Capture the cell that displays the provided text and extract its (X, Y) central coordinate. 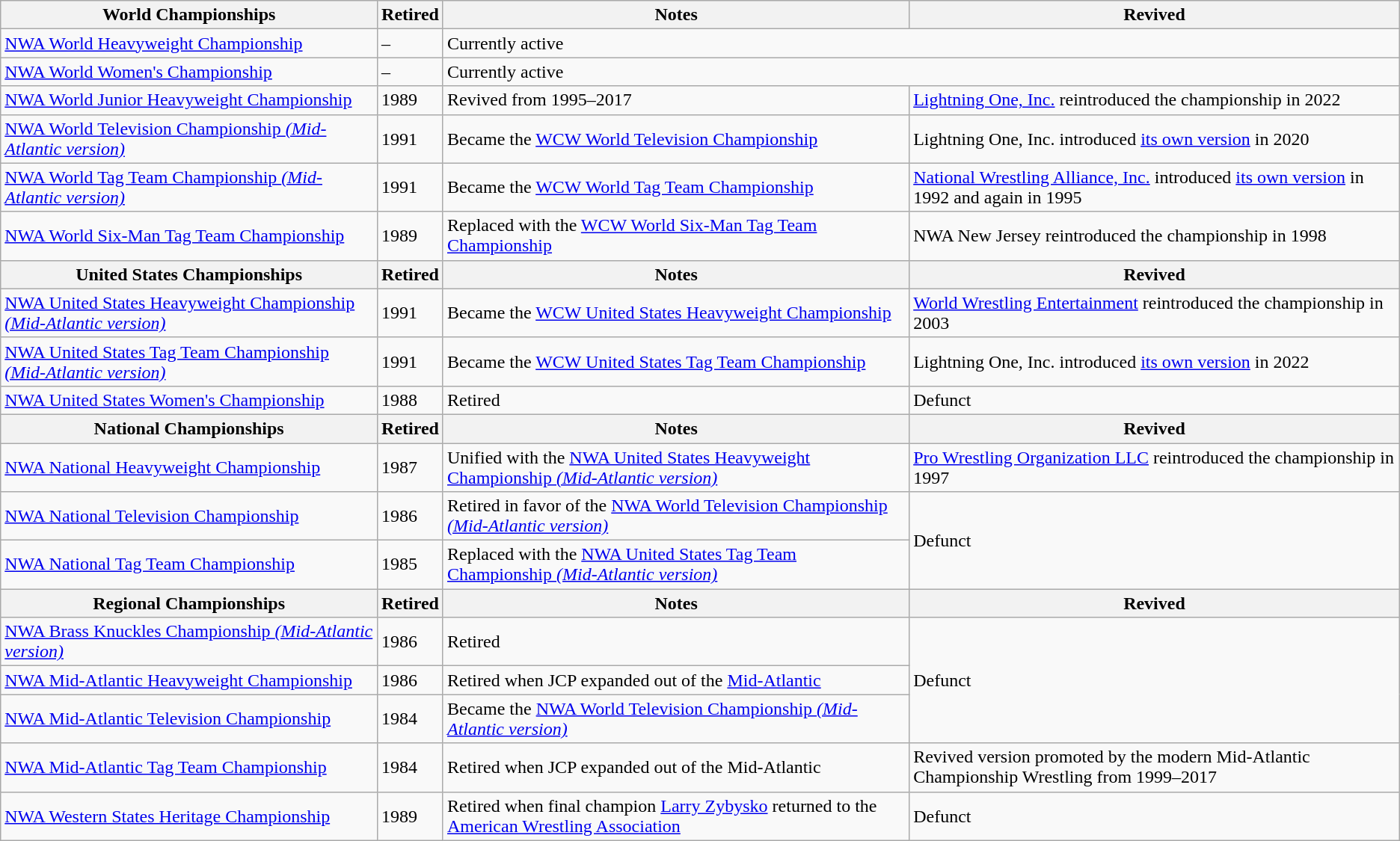
Revived from 1995–2017 (676, 100)
NWA World Heavyweight Championship (189, 43)
Became the WCW World Television Championship (676, 139)
NWA National Heavyweight Championship (189, 466)
Became the NWA World Television Championship (Mid-Atlantic version) (676, 719)
Became the WCW United States Tag Team Championship (676, 362)
Replaced with the WCW World Six-Man Tag Team Championship (676, 236)
World Wrestling Entertainment reintroduced the championship in 2003 (1155, 312)
United States Championships (189, 274)
Retired when final champion Larry Zybysko returned to the American Wrestling Association (676, 816)
NWA United States Women's Championship (189, 400)
Unified with the NWA United States Heavyweight Championship (Mid-Atlantic version) (676, 466)
NWA World Junior Heavyweight Championship (189, 100)
Revived version promoted by the modern Mid-Atlantic Championship Wrestling from 1999–2017 (1155, 767)
World Championships (189, 15)
NWA National Television Championship (189, 516)
NWA Mid-Atlantic Tag Team Championship (189, 767)
Lightning One, Inc. introduced its own version in 2020 (1155, 139)
Regional Championships (189, 603)
1985 (411, 565)
NWA Brass Knuckles Championship (Mid-Atlantic version) (189, 641)
NWA Mid-Atlantic Heavyweight Championship (189, 680)
Replaced with the NWA United States Tag Team Championship (Mid-Atlantic version) (676, 565)
1987 (411, 466)
Lightning One, Inc. reintroduced the championship in 2022 (1155, 100)
NWA World Television Championship (Mid-Atlantic version) (189, 139)
National Wrestling Alliance, Inc. introduced its own version in 1992 and again in 1995 (1155, 187)
NWA World Tag Team Championship (Mid-Atlantic version) (189, 187)
Retired in favor of the NWA World Television Championship (Mid-Atlantic version) (676, 516)
Became the WCW United States Heavyweight Championship (676, 312)
National Championships (189, 428)
NWA New Jersey reintroduced the championship in 1998 (1155, 236)
Became the WCW World Tag Team Championship (676, 187)
NWA National Tag Team Championship (189, 565)
1988 (411, 400)
NWA World Women's Championship (189, 72)
Pro Wrestling Organization LLC reintroduced the championship in 1997 (1155, 466)
NWA Mid-Atlantic Television Championship (189, 719)
NWA World Six-Man Tag Team Championship (189, 236)
NWA Western States Heritage Championship (189, 816)
NWA United States Tag Team Championship (Mid-Atlantic version) (189, 362)
NWA United States Heavyweight Championship (Mid-Atlantic version) (189, 312)
Lightning One, Inc. introduced its own version in 2022 (1155, 362)
